For the text-containing cell, return its midpoint in [X, Y] coordinate format. 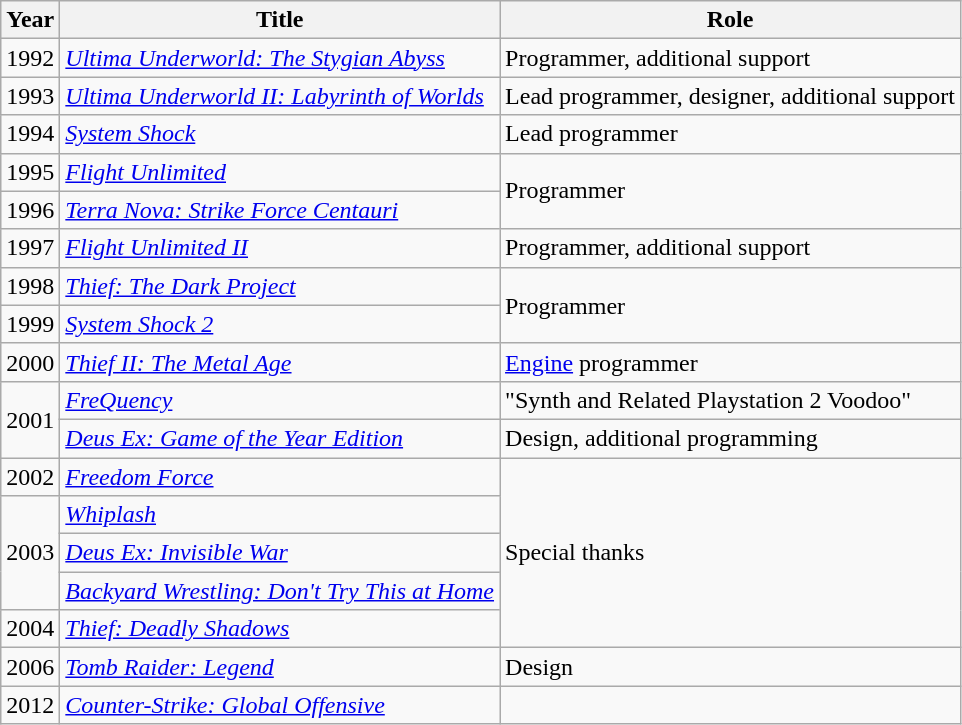
1994 [30, 134]
Freedom Force [280, 477]
Ultima Underworld: The Stygian Abyss [280, 58]
Whiplash [280, 515]
2004 [30, 629]
Terra Nova: Strike Force Centauri [280, 210]
Counter-Strike: Global Offensive [280, 705]
2000 [30, 362]
Flight Unlimited II [280, 248]
System Shock 2 [280, 324]
1993 [30, 96]
Title [280, 20]
Deus Ex: Game of the Year Edition [280, 438]
Special thanks [730, 553]
FreQuency [280, 400]
Year [30, 20]
2006 [30, 667]
2012 [30, 705]
Thief: The Dark Project [280, 286]
Lead programmer [730, 134]
1998 [30, 286]
Thief II: The Metal Age [280, 362]
2002 [30, 477]
Role [730, 20]
"Synth and Related Playstation 2 Voodoo" [730, 400]
Engine programmer [730, 362]
1997 [30, 248]
Deus Ex: Invisible War [280, 553]
1996 [30, 210]
Flight Unlimited [280, 172]
Lead programmer, designer, additional support [730, 96]
Backyard Wrestling: Don't Try This at Home [280, 591]
2001 [30, 419]
Design, additional programming [730, 438]
System Shock [280, 134]
Ultima Underworld II: Labyrinth of Worlds [280, 96]
1995 [30, 172]
1992 [30, 58]
Thief: Deadly Shadows [280, 629]
Design [730, 667]
1999 [30, 324]
Tomb Raider: Legend [280, 667]
2003 [30, 553]
